From the cell containing the given text, extract its center point as (x, y) coordinate. 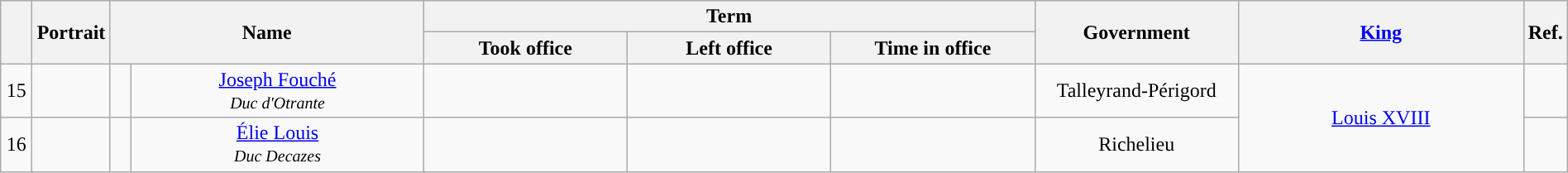
16 (17, 144)
Ref. (1545, 32)
Government (1136, 32)
Louis XVIII (1381, 118)
Took office (525, 48)
King (1381, 32)
15 (17, 91)
Term (729, 17)
Time in office (933, 48)
Élie LouisDuc Decazes (278, 144)
Name (266, 32)
Talleyrand-Périgord (1136, 91)
Left office (729, 48)
Richelieu (1136, 144)
Joseph FouchéDuc d'Otrante (278, 91)
Portrait (71, 32)
